Pinpoint the cell where the given text exists, returning its (x, y) midpoint coordinate. 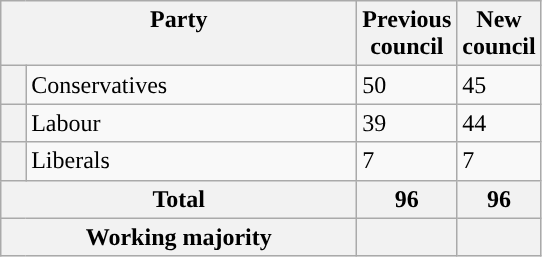
Labour (192, 123)
Total (179, 199)
Previous council (407, 34)
45 (499, 85)
50 (407, 85)
Liberals (192, 161)
44 (499, 123)
New council (499, 34)
Party (179, 34)
Conservatives (192, 85)
39 (407, 123)
Working majority (179, 237)
